Pinpoint the cell where the given text exists, returning its [X, Y] midpoint coordinate. 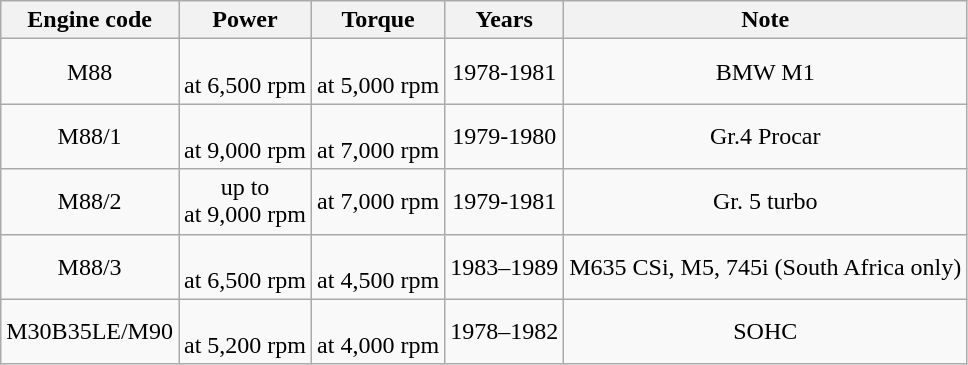
Gr.4 Procar [766, 136]
M635 CSi, M5, 745i (South Africa only) [766, 266]
1978-1981 [504, 72]
at 5,200 rpm [244, 332]
BMW M1 [766, 72]
Power [244, 20]
Engine code [90, 20]
1979-1980 [504, 136]
M88/1 [90, 136]
Gr. 5 turbo [766, 202]
1979-1981 [504, 202]
Note [766, 20]
at 4,500 rpm [378, 266]
SOHC [766, 332]
at 5,000 rpm [378, 72]
1978–1982 [504, 332]
up to at 9,000 rpm [244, 202]
M88/3 [90, 266]
M88/2 [90, 202]
at 4,000 rpm [378, 332]
at 9,000 rpm [244, 136]
M30B35LE/M90 [90, 332]
1983–1989 [504, 266]
Torque [378, 20]
M88 [90, 72]
Years [504, 20]
